Capture the cell that displays the provided text and extract its [x, y] central coordinate. 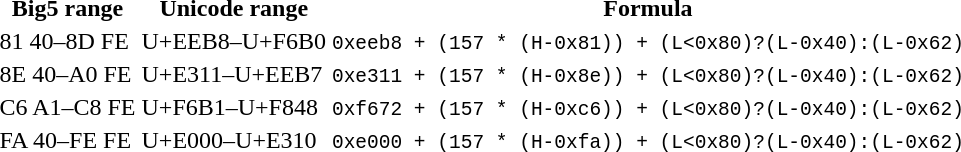
U+E311–U+EEB7 [234, 74]
U+EEB8–U+F6B0 [234, 41]
U+F6B1–U+F848 [234, 107]
